Provide the [x, y] coordinate of the cell's center where the given text is located.  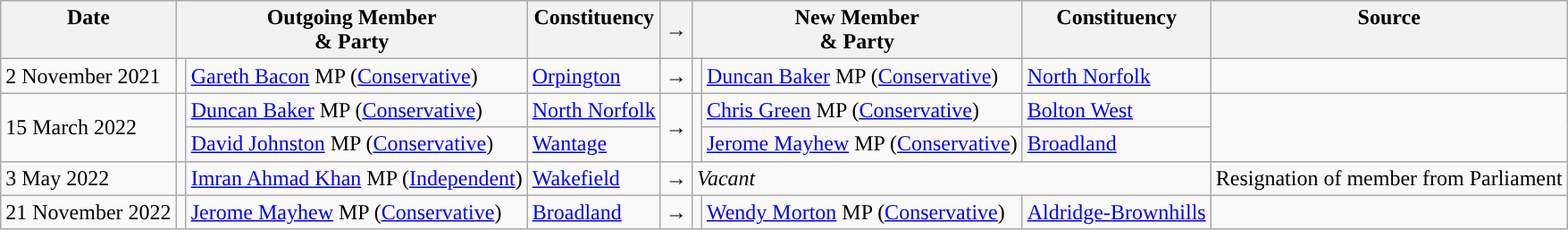
Aldridge-Brownhills [1117, 212]
Date [88, 30]
Resignation of member from Parliament [1388, 178]
Vacant [951, 178]
Chris Green MP (Conservative) [861, 110]
21 November 2022 [88, 212]
Imran Ahmad Khan MP (Independent) [356, 178]
Wendy Morton MP (Conservative) [861, 212]
3 May 2022 [88, 178]
New Member& Party [857, 30]
Wantage [593, 144]
15 March 2022 [88, 127]
Gareth Bacon MP (Conservative) [356, 76]
2 November 2021 [88, 76]
Bolton West [1117, 110]
Outgoing Member& Party [352, 30]
Source [1388, 30]
David Johnston MP (Conservative) [356, 144]
Orpington [593, 76]
Wakefield [593, 178]
